For the text-containing cell, return its midpoint in [X, Y] coordinate format. 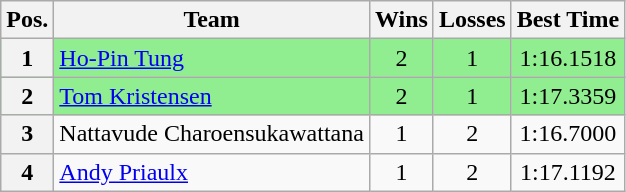
1:16.1518 [568, 58]
1:17.3359 [568, 96]
1:16.7000 [568, 134]
Best Time [568, 20]
Andy Priaulx [212, 172]
Ho-Pin Tung [212, 58]
Nattavude Charoensukawattana [212, 134]
Wins [401, 20]
Pos. [28, 20]
1:17.1192 [568, 172]
3 [28, 134]
4 [28, 172]
Losses [472, 20]
Tom Kristensen [212, 96]
Team [212, 20]
